From the cell containing the given text, extract its center point as (x, y) coordinate. 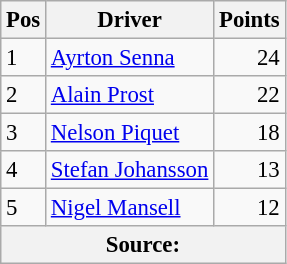
1 (24, 58)
Nelson Piquet (130, 133)
4 (24, 170)
Source: (143, 245)
22 (250, 95)
Pos (24, 20)
18 (250, 133)
5 (24, 208)
13 (250, 170)
24 (250, 58)
2 (24, 95)
Nigel Mansell (130, 208)
Alain Prost (130, 95)
12 (250, 208)
Stefan Johansson (130, 170)
Points (250, 20)
Ayrton Senna (130, 58)
3 (24, 133)
Driver (130, 20)
